Return the [x, y] coordinate for the center point of the cell that contains the specified text.  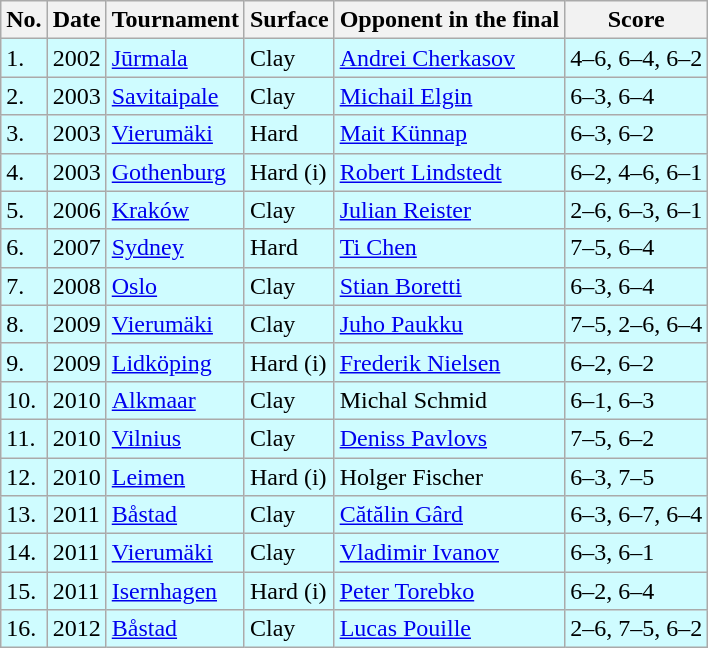
2012 [76, 629]
Surface [289, 20]
3. [24, 134]
Savitaipale [175, 96]
Lidköping [175, 362]
Sydney [175, 248]
Kraków [175, 210]
6–1, 6–3 [636, 400]
Deniss Pavlovs [449, 438]
6. [24, 248]
Michal Schmid [449, 400]
6–3, 6–2 [636, 134]
11. [24, 438]
Opponent in the final [449, 20]
Tournament [175, 20]
2006 [76, 210]
Lucas Pouille [449, 629]
2008 [76, 286]
7–5, 2–6, 6–4 [636, 324]
7–5, 6–4 [636, 248]
2. [24, 96]
Andrei Cherkasov [449, 58]
6–2, 6–4 [636, 591]
Cătălin Gârd [449, 515]
10. [24, 400]
6–2, 6–2 [636, 362]
2–6, 7–5, 6–2 [636, 629]
Mait Künnap [449, 134]
Isernhagen [175, 591]
Vladimir Ivanov [449, 553]
Peter Torebko [449, 591]
Oslo [175, 286]
2002 [76, 58]
Holger Fischer [449, 477]
Juho Paukku [449, 324]
Date [76, 20]
Vilnius [175, 438]
Jūrmala [175, 58]
16. [24, 629]
Gothenburg [175, 172]
7. [24, 286]
12. [24, 477]
Robert Lindstedt [449, 172]
Michail Elgin [449, 96]
Frederik Nielsen [449, 362]
6–3, 6–7, 6–4 [636, 515]
9. [24, 362]
Julian Reister [449, 210]
2–6, 6–3, 6–1 [636, 210]
2007 [76, 248]
4–6, 6–4, 6–2 [636, 58]
Ti Chen [449, 248]
6–2, 4–6, 6–1 [636, 172]
6–3, 6–1 [636, 553]
Stian Boretti [449, 286]
No. [24, 20]
5. [24, 210]
15. [24, 591]
Leimen [175, 477]
8. [24, 324]
7–5, 6–2 [636, 438]
13. [24, 515]
4. [24, 172]
Score [636, 20]
14. [24, 553]
1. [24, 58]
6–3, 7–5 [636, 477]
Alkmaar [175, 400]
